From the cell containing the given text, extract its center point as [x, y] coordinate. 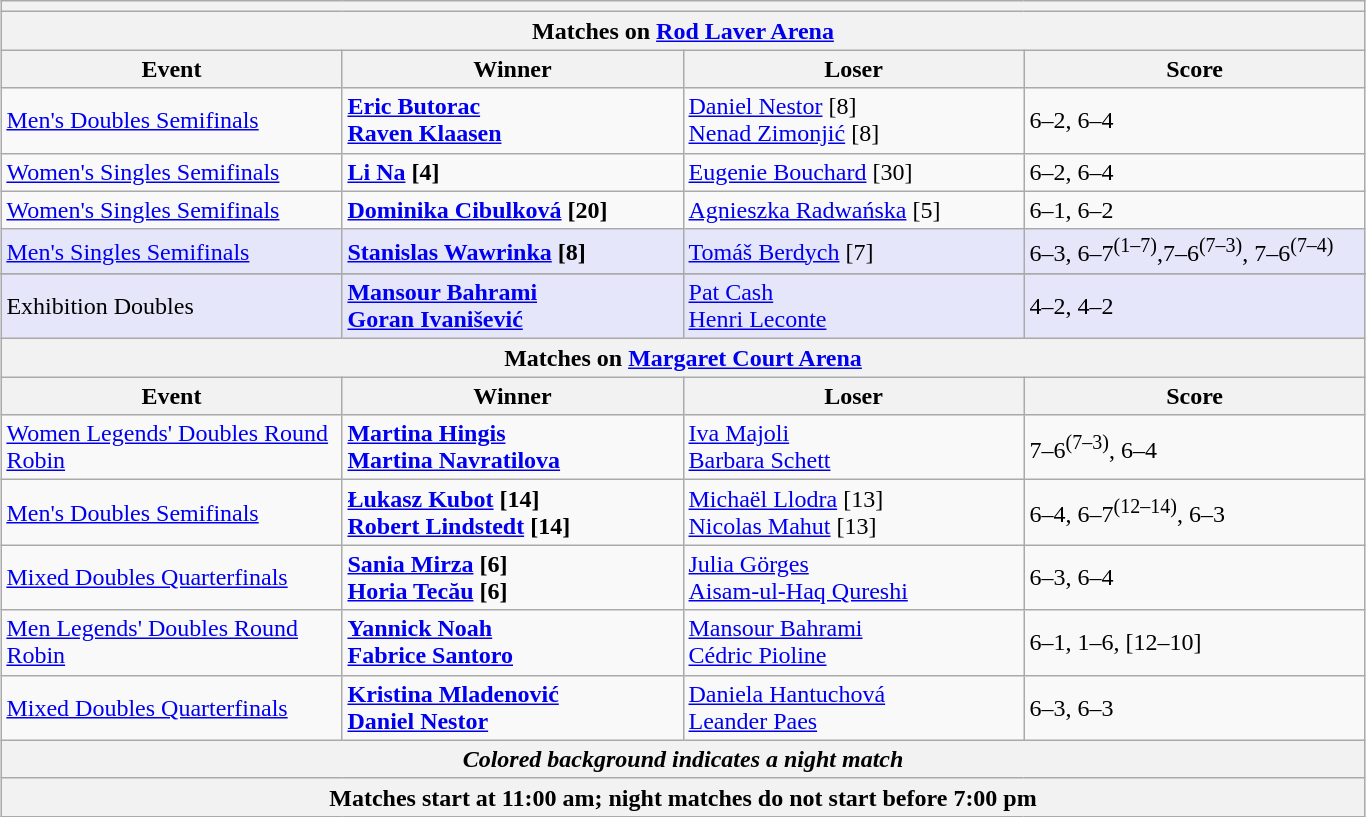
Men Legends' Doubles Round Robin [172, 642]
Stanislas Wawrinka [8] [512, 252]
Matches start at 11:00 am; night matches do not start before 7:00 pm [683, 797]
Michaël Llodra [13] Nicolas Mahut [13] [854, 512]
6–1, 1–6, [12–10] [1194, 642]
7–6(7–3), 6–4 [1194, 448]
Daniela Hantuchová Leander Paes [854, 708]
6–3, 6–7(1–7),7–6(7–3), 7–6(7–4) [1194, 252]
Eugenie Bouchard [30] [854, 172]
6–3, 6–4 [1194, 578]
6–1, 6–2 [1194, 210]
Colored background indicates a night match [683, 759]
Sania Mirza [6] Horia Tecău [6] [512, 578]
Agnieszka Radwańska [5] [854, 210]
Daniel Nestor [8] Nenad Zimonjić [8] [854, 120]
Li Na [4] [512, 172]
Mansour Bahrami Cédric Pioline [854, 642]
Dominika Cibulková [20] [512, 210]
Matches on Rod Laver Arena [683, 31]
Julia Görges Aisam-ul-Haq Qureshi [854, 578]
Martina Hingis Martina Navratilova [512, 448]
Women Legends' Doubles Round Robin [172, 448]
Mansour Bahrami Goran Ivanišević [512, 306]
Eric Butorac Raven Klaasen [512, 120]
Tomáš Berdych [7] [854, 252]
4–2, 4–2 [1194, 306]
Iva Majoli Barbara Schett [854, 448]
Kristina Mladenović Daniel Nestor [512, 708]
6–4, 6–7(12–14), 6–3 [1194, 512]
6–3, 6–3 [1194, 708]
Exhibition Doubles [172, 306]
Yannick Noah Fabrice Santoro [512, 642]
Matches on Margaret Court Arena [683, 358]
Men's Singles Semifinals [172, 252]
Łukasz Kubot [14] Robert Lindstedt [14] [512, 512]
Pat Cash Henri Leconte [854, 306]
